Output the [X, Y] coordinate of the center of the cell containing the given text.  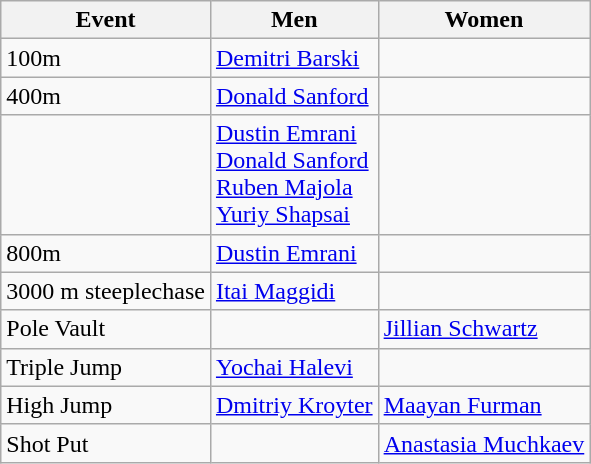
Demitri Barski [294, 58]
Men [294, 20]
Jillian Schwartz [484, 329]
Donald Sanford [294, 96]
High Jump [106, 405]
Dmitriy Kroyter [294, 405]
Anastasia Muchkaev [484, 443]
Maayan Furman [484, 405]
Itai Maggidi [294, 291]
3000 m steeplechase [106, 291]
Dustin EmraniDonald SanfordRuben MajolaYuriy Shapsai [294, 174]
400m [106, 96]
Event [106, 20]
Triple Jump [106, 367]
Shot Put [106, 443]
Pole Vault [106, 329]
Yochai Halevi [294, 367]
Dustin Emrani [294, 253]
800m [106, 253]
100m [106, 58]
Women [484, 20]
